Pinpoint the cell where the given text exists, returning its [X, Y] midpoint coordinate. 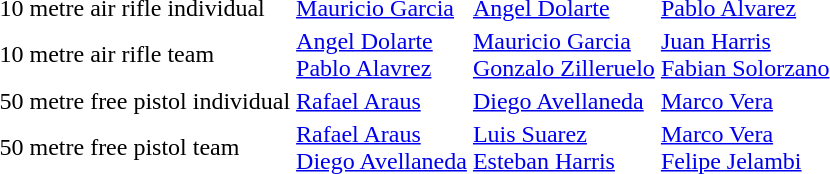
Rafael Araus [382, 101]
Diego Avellaneda [564, 101]
Mauricio Garcia Gonzalo Zilleruelo [564, 54]
Angel Dolarte Pablo Alavrez [382, 54]
